Determine the (x, y) coordinate at the center of the cell enclosing the given text.  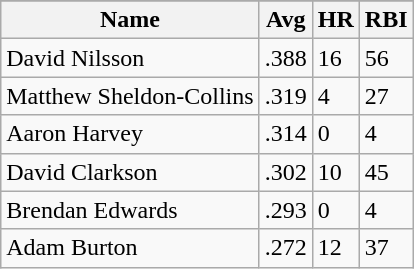
.388 (286, 58)
16 (336, 58)
45 (386, 172)
.293 (286, 210)
David Clarkson (130, 172)
Aaron Harvey (130, 134)
.319 (286, 96)
Name (130, 20)
Matthew Sheldon-Collins (130, 96)
.302 (286, 172)
.272 (286, 248)
10 (336, 172)
Brendan Edwards (130, 210)
RBI (386, 20)
Adam Burton (130, 248)
37 (386, 248)
12 (336, 248)
56 (386, 58)
Avg (286, 20)
David Nilsson (130, 58)
27 (386, 96)
HR (336, 20)
.314 (286, 134)
